Provide the [x, y] coordinate of the cell's center where the given text is located.  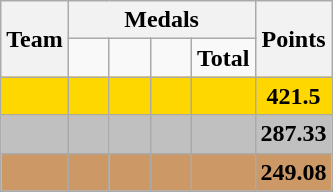
Points [294, 39]
Team [35, 39]
Medals [162, 20]
421.5 [294, 96]
249.08 [294, 172]
Total [223, 58]
287.33 [294, 134]
